Scan for the cell matching the given text and deliver its (X, Y) coordinate at center. 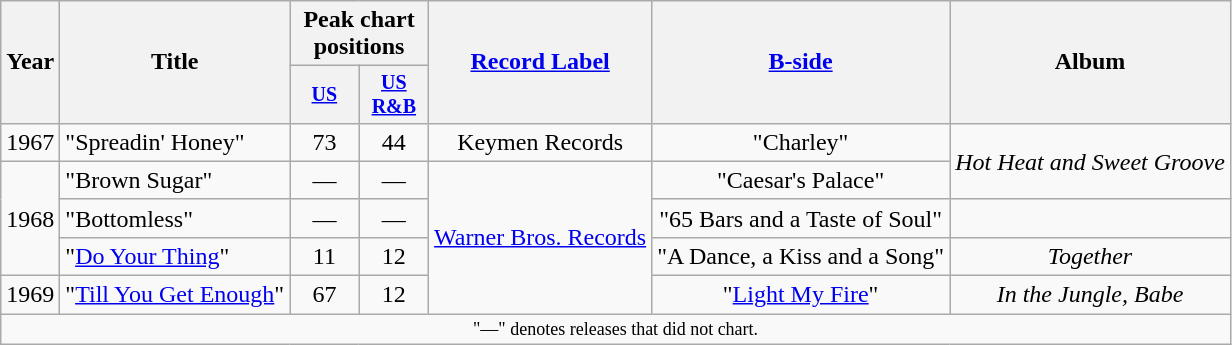
US (324, 94)
"65 Bars and a Taste of Soul" (801, 218)
11 (324, 256)
Keymen Records (540, 142)
"—" denotes releases that did not chart. (616, 330)
Title (175, 62)
Together (1090, 256)
1969 (30, 295)
Hot Heat and Sweet Groove (1090, 161)
67 (324, 295)
73 (324, 142)
"Charley" (801, 142)
Year (30, 62)
1968 (30, 218)
"Till You Get Enough" (175, 295)
"Caesar's Palace" (801, 180)
Record Label (540, 62)
Warner Bros. Records (540, 237)
"Bottomless" (175, 218)
"Spreadin' Honey" (175, 142)
"Light My Fire" (801, 295)
"A Dance, a Kiss and a Song" (801, 256)
USR&B (394, 94)
Album (1090, 62)
44 (394, 142)
B-side (801, 62)
1967 (30, 142)
"Do Your Thing" (175, 256)
In the Jungle, Babe (1090, 295)
"Brown Sugar" (175, 180)
Peak chartpositions (360, 34)
